Detect which cell encompasses the target text, then output its (x, y) center coordinate. 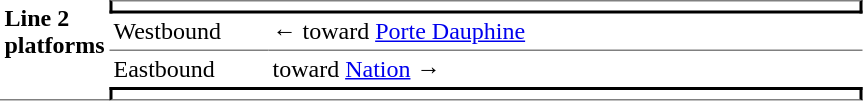
← toward Porte Dauphine (565, 33)
toward Nation → (565, 69)
Westbound (188, 33)
Line 2 platforms (54, 50)
Eastbound (188, 69)
